Search for the cell housing the specified text and yield its (x, y) center coordinate. 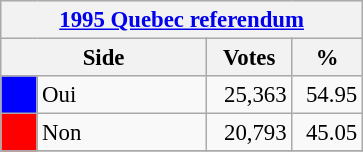
Oui (122, 95)
Side (104, 58)
20,793 (249, 133)
Non (122, 133)
1995 Quebec referendum (182, 20)
25,363 (249, 95)
54.95 (328, 95)
% (328, 58)
45.05 (328, 133)
Votes (249, 58)
